Determine the [X, Y] coordinate at the center of the cell enclosing the given text.  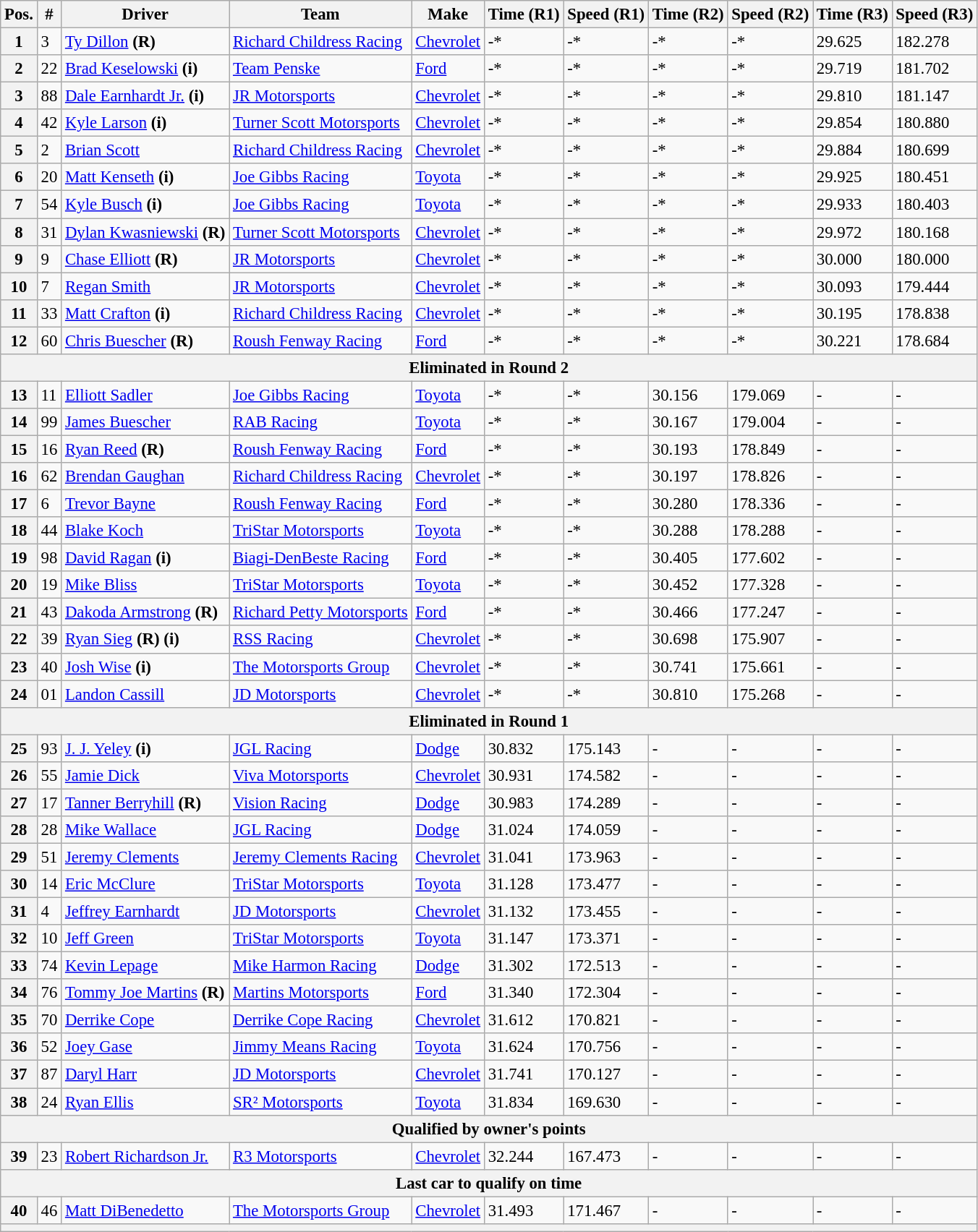
Last car to qualify on time [489, 1183]
43 [49, 612]
175.661 [770, 667]
Ryan Ellis [145, 1102]
31.340 [524, 993]
Time (R1) [524, 14]
30.093 [853, 286]
Time (R2) [688, 14]
15 [19, 449]
Driver [145, 14]
178.684 [935, 341]
Speed (R3) [935, 14]
SR² Motorsports [320, 1102]
30.197 [688, 476]
177.602 [770, 558]
Kyle Busch (i) [145, 205]
30.832 [524, 748]
172.304 [606, 993]
180.168 [935, 232]
174.059 [606, 830]
30.810 [688, 694]
175.143 [606, 748]
Matt DiBenedetto [145, 1210]
31.624 [524, 1048]
25 [19, 748]
Jeremy Clements [145, 857]
178.849 [770, 449]
169.630 [606, 1102]
178.826 [770, 476]
Richard Petty Motorsports [320, 612]
29.972 [853, 232]
170.756 [606, 1048]
167.473 [606, 1156]
31.041 [524, 857]
76 [49, 993]
RSS Racing [320, 640]
Biagi-DenBeste Racing [320, 558]
Jeff Green [145, 938]
31.302 [524, 966]
30.193 [688, 449]
99 [49, 422]
James Buescher [145, 422]
46 [49, 1210]
Ryan Reed (R) [145, 449]
Matt Kenseth (i) [145, 177]
RAB Racing [320, 422]
Mike Wallace [145, 830]
177.328 [770, 585]
Regan Smith [145, 286]
Jeffrey Earnhardt [145, 912]
5 [19, 150]
Martins Motorsports [320, 993]
172.513 [606, 966]
31.612 [524, 1020]
27 [19, 803]
Jimmy Means Racing [320, 1048]
29.625 [853, 42]
30.741 [688, 667]
180.699 [935, 150]
30 [19, 884]
36 [19, 1048]
12 [19, 341]
Tommy Joe Martins (R) [145, 993]
Dale Earnhardt Jr. (i) [145, 96]
Viva Motorsports [320, 776]
170.821 [606, 1020]
30.195 [853, 313]
181.702 [935, 69]
34 [19, 993]
31.493 [524, 1210]
R3 Motorsports [320, 1156]
51 [49, 857]
29.854 [853, 123]
182.278 [935, 42]
32.244 [524, 1156]
Brendan Gaughan [145, 476]
93 [49, 748]
Eric McClure [145, 884]
Time (R3) [853, 14]
30.466 [688, 612]
37 [19, 1074]
Jeremy Clements Racing [320, 857]
Mike Bliss [145, 585]
Brian Scott [145, 150]
29 [19, 857]
30.983 [524, 803]
30.221 [853, 341]
60 [49, 341]
Derrike Cope Racing [320, 1020]
Mike Harmon Racing [320, 966]
35 [19, 1020]
70 [49, 1020]
98 [49, 558]
Eliminated in Round 2 [489, 368]
88 [49, 96]
177.247 [770, 612]
30.167 [688, 422]
# [49, 14]
Team [320, 14]
52 [49, 1048]
180.451 [935, 177]
178.838 [935, 313]
1 [19, 42]
Make [448, 14]
173.963 [606, 857]
30.288 [688, 531]
Ty Dillon (R) [145, 42]
175.907 [770, 640]
179.069 [770, 395]
179.444 [935, 286]
Chris Buescher (R) [145, 341]
Kyle Larson (i) [145, 123]
31.741 [524, 1074]
29.719 [853, 69]
Pos. [19, 14]
31.834 [524, 1102]
54 [49, 205]
Joey Gase [145, 1048]
174.582 [606, 776]
Blake Koch [145, 531]
Qualified by owner's points [489, 1129]
Eliminated in Round 1 [489, 721]
30.698 [688, 640]
32 [19, 938]
21 [19, 612]
26 [19, 776]
18 [19, 531]
Landon Cassill [145, 694]
180.403 [935, 205]
30.405 [688, 558]
30.156 [688, 395]
Matt Crafton (i) [145, 313]
Ryan Sieg (R) (i) [145, 640]
Speed (R1) [606, 14]
30.452 [688, 585]
31.147 [524, 938]
Robert Richardson Jr. [145, 1156]
173.477 [606, 884]
Brad Keselowski (i) [145, 69]
Daryl Harr [145, 1074]
J. J. Yeley (i) [145, 748]
170.127 [606, 1074]
Trevor Bayne [145, 504]
30.931 [524, 776]
29.925 [853, 177]
30.280 [688, 504]
179.004 [770, 422]
29.884 [853, 150]
31.132 [524, 912]
171.467 [606, 1210]
31.128 [524, 884]
173.455 [606, 912]
Kevin Lepage [145, 966]
42 [49, 123]
38 [19, 1102]
175.268 [770, 694]
173.371 [606, 938]
29.810 [853, 96]
31.024 [524, 830]
Jamie Dick [145, 776]
13 [19, 395]
55 [49, 776]
Dakoda Armstrong (R) [145, 612]
180.880 [935, 123]
01 [49, 694]
Dylan Kwasniewski (R) [145, 232]
62 [49, 476]
74 [49, 966]
Speed (R2) [770, 14]
44 [49, 531]
30.000 [853, 259]
Josh Wise (i) [145, 667]
Tanner Berryhill (R) [145, 803]
178.288 [770, 531]
180.000 [935, 259]
8 [19, 232]
David Ragan (i) [145, 558]
174.289 [606, 803]
Chase Elliott (R) [145, 259]
Vision Racing [320, 803]
178.336 [770, 504]
87 [49, 1074]
181.147 [935, 96]
Derrike Cope [145, 1020]
Team Penske [320, 69]
29.933 [853, 205]
Elliott Sadler [145, 395]
